Locate the cell with the specified text and output its [X, Y] center coordinate. 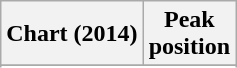
Chart (2014) [72, 34]
Peak position [189, 34]
